Determine the (X, Y) coordinate at the center of the cell enclosing the given text.  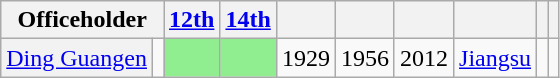
Ding Guangen (77, 58)
12th (192, 20)
14th (248, 20)
1929 (306, 58)
1956 (364, 58)
Jiangsu (496, 58)
Officeholder (82, 20)
2012 (424, 58)
